Locate the cell with the specified text and output its [x, y] center coordinate. 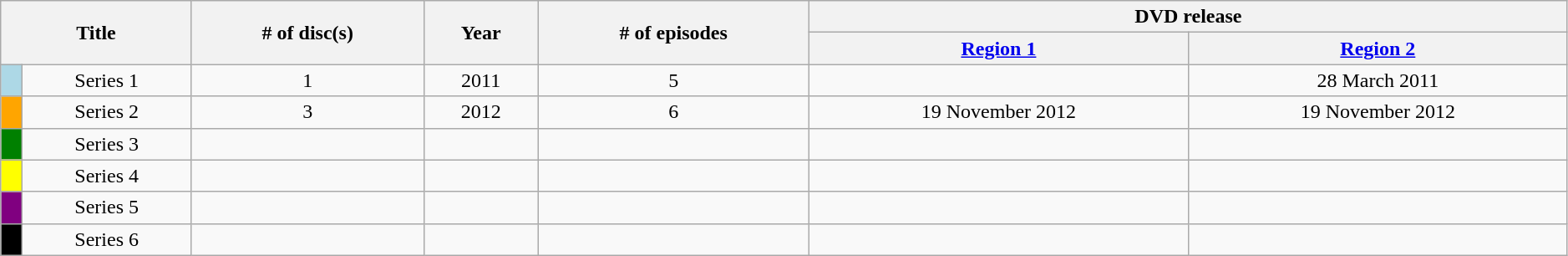
2012 [481, 112]
Series 6 [107, 239]
Region 1 [998, 49]
3 [307, 112]
Year [481, 33]
1 [307, 80]
Series 3 [107, 144]
2011 [481, 80]
Series 1 [107, 80]
28 March 2011 [1378, 80]
DVD release [1188, 17]
Series 4 [107, 176]
# of episodes [673, 33]
Series 5 [107, 207]
5 [673, 80]
Series 2 [107, 112]
# of disc(s) [307, 33]
Region 2 [1378, 49]
6 [673, 112]
Title [96, 33]
